Determine the [x, y] coordinate at the center of the cell enclosing the given text.  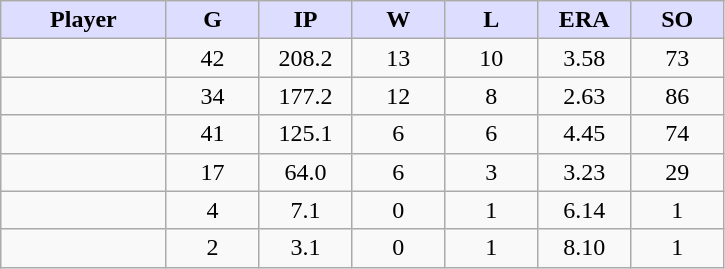
3.23 [584, 172]
2 [212, 248]
Player [84, 20]
3.58 [584, 58]
G [212, 20]
4 [212, 210]
7.1 [306, 210]
8.10 [584, 248]
3 [492, 172]
73 [678, 58]
4.45 [584, 134]
64.0 [306, 172]
86 [678, 96]
177.2 [306, 96]
41 [212, 134]
6.14 [584, 210]
ERA [584, 20]
L [492, 20]
208.2 [306, 58]
42 [212, 58]
17 [212, 172]
34 [212, 96]
29 [678, 172]
W [398, 20]
2.63 [584, 96]
12 [398, 96]
IP [306, 20]
13 [398, 58]
3.1 [306, 248]
74 [678, 134]
125.1 [306, 134]
8 [492, 96]
10 [492, 58]
SO [678, 20]
